From the cell containing the given text, extract its center point as [X, Y] coordinate. 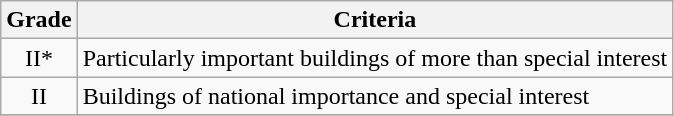
II [39, 96]
II* [39, 58]
Particularly important buildings of more than special interest [375, 58]
Buildings of national importance and special interest [375, 96]
Criteria [375, 20]
Grade [39, 20]
